Detect which cell encompasses the target text, then output its (x, y) center coordinate. 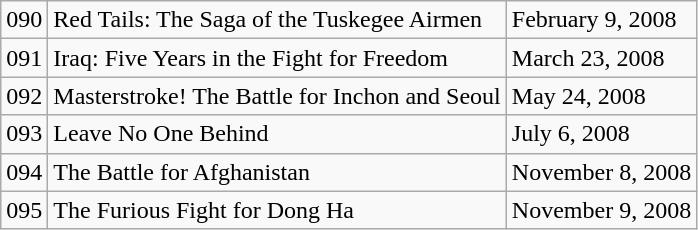
July 6, 2008 (601, 134)
Iraq: Five Years in the Fight for Freedom (278, 58)
November 9, 2008 (601, 210)
Masterstroke! The Battle for Inchon and Seoul (278, 96)
092 (24, 96)
May 24, 2008 (601, 96)
March 23, 2008 (601, 58)
The Battle for Afghanistan (278, 172)
095 (24, 210)
Leave No One Behind (278, 134)
093 (24, 134)
November 8, 2008 (601, 172)
091 (24, 58)
090 (24, 20)
094 (24, 172)
February 9, 2008 (601, 20)
Red Tails: The Saga of the Tuskegee Airmen (278, 20)
The Furious Fight for Dong Ha (278, 210)
